Scan for the cell matching the given text and deliver its (X, Y) coordinate at center. 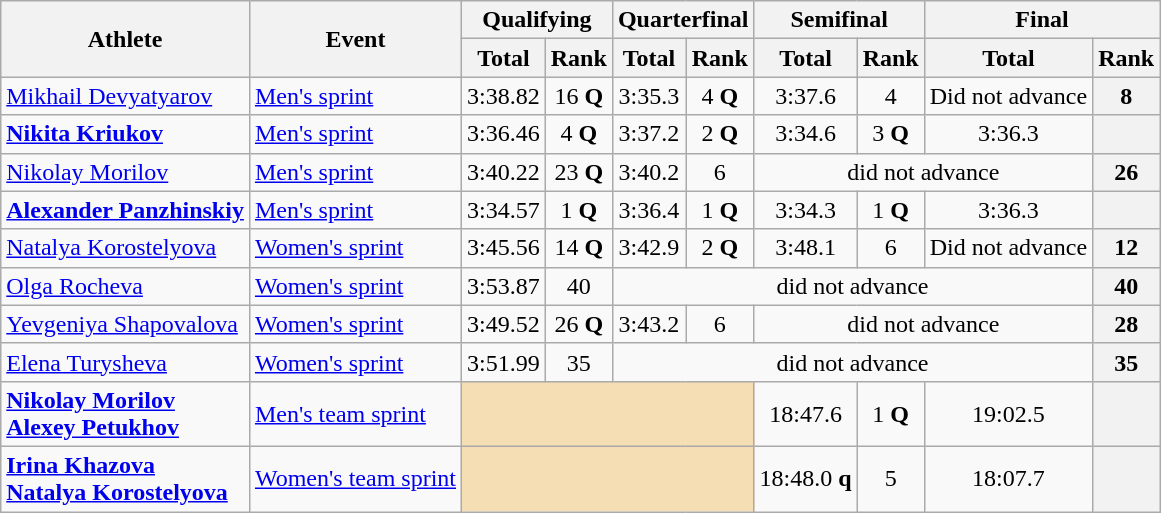
Yevgeniya Shapovalova (126, 324)
Athlete (126, 39)
Qualifying (538, 20)
3:36.46 (504, 134)
26 (1126, 172)
Mikhail Devyatyarov (126, 96)
Irina KhazovaNatalya Korostelyova (126, 478)
Elena Turysheva (126, 362)
26 Q (578, 324)
19:02.5 (1008, 414)
3 Q (890, 134)
Final (1042, 20)
3:35.3 (648, 96)
Nikita Kriukov (126, 134)
Natalya Korostelyova (126, 248)
14 Q (578, 248)
4 (890, 96)
23 Q (578, 172)
Alexander Panzhinskiy (126, 210)
Quarterfinal (683, 20)
3:36.4 (648, 210)
Men's team sprint (355, 414)
18:48.0 q (806, 478)
18:07.7 (1008, 478)
3:51.99 (504, 362)
28 (1126, 324)
3:49.52 (504, 324)
12 (1126, 248)
3:34.6 (806, 134)
Nikolay Morilov (126, 172)
3:37.6 (806, 96)
3:40.22 (504, 172)
3:37.2 (648, 134)
3:48.1 (806, 248)
3:34.3 (806, 210)
8 (1126, 96)
Women's team sprint (355, 478)
5 (890, 478)
3:45.56 (504, 248)
18:47.6 (806, 414)
Semifinal (839, 20)
16 Q (578, 96)
3:38.82 (504, 96)
3:43.2 (648, 324)
3:34.57 (504, 210)
Nikolay MorilovAlexey Petukhov (126, 414)
3:42.9 (648, 248)
Event (355, 39)
Olga Rocheva (126, 286)
3:40.2 (648, 172)
3:53.87 (504, 286)
